From the cell containing the given text, extract its center point as (x, y) coordinate. 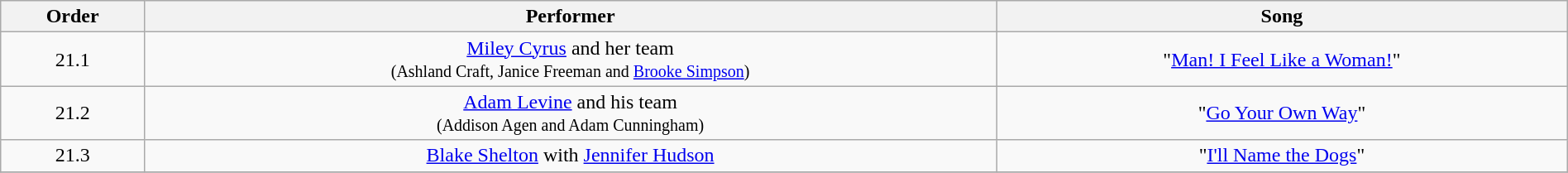
21.3 (73, 156)
Performer (571, 17)
21.2 (73, 113)
"Man! I Feel Like a Woman!" (1282, 60)
"Go Your Own Way" (1282, 113)
Blake Shelton with Jennifer Hudson (571, 156)
21.1 (73, 60)
Order (73, 17)
Miley Cyrus and her team (Ashland Craft, Janice Freeman and Brooke Simpson) (571, 60)
"I'll Name the Dogs" (1282, 156)
Adam Levine and his team (Addison Agen and Adam Cunningham) (571, 113)
Song (1282, 17)
